Provide the [X, Y] coordinate of the cell's center where the given text is located.  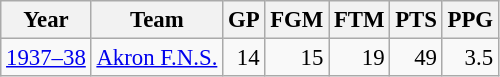
FTM [360, 20]
3.5 [470, 58]
Akron F.N.S. [157, 58]
19 [360, 58]
PPG [470, 20]
FGM [297, 20]
Team [157, 20]
15 [297, 58]
PTS [416, 20]
GP [244, 20]
14 [244, 58]
49 [416, 58]
Year [46, 20]
1937–38 [46, 58]
